Return the (X, Y) coordinate for the center point of the cell that contains the specified text.  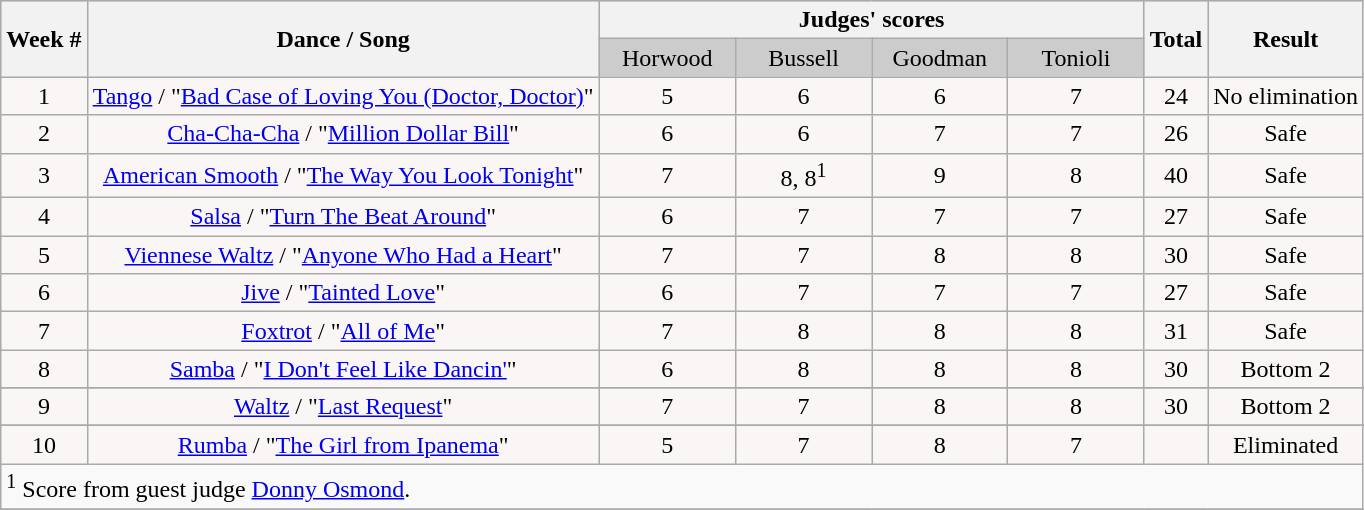
1 (44, 96)
Bussell (803, 58)
10 (44, 445)
Horwood (667, 58)
Salsa / "Turn The Beat Around" (343, 217)
Goodman (940, 58)
3 (44, 176)
2 (44, 134)
Rumba / "The Girl from Ipanema" (343, 445)
1 Score from guest judge Donny Osmond. (682, 486)
Foxtrot / "All of Me" (343, 331)
Result (1286, 39)
Week # (44, 39)
Jive / "Tainted Love" (343, 293)
31 (1176, 331)
Viennese Waltz / "Anyone Who Had a Heart" (343, 255)
Judges' scores (872, 20)
4 (44, 217)
No elimination (1286, 96)
Tango / "Bad Case of Loving You (Doctor, Doctor)" (343, 96)
8, 81 (803, 176)
Cha-Cha-Cha / "Million Dollar Bill" (343, 134)
26 (1176, 134)
Dance / Song (343, 39)
Tonioli (1076, 58)
40 (1176, 176)
Total (1176, 39)
24 (1176, 96)
Samba / "I Don't Feel Like Dancin'" (343, 369)
American Smooth / "The Way You Look Tonight" (343, 176)
Eliminated (1286, 445)
Waltz / "Last Request" (343, 407)
